Identify which cell holds the provided text, then report its (X, Y) central coordinate. 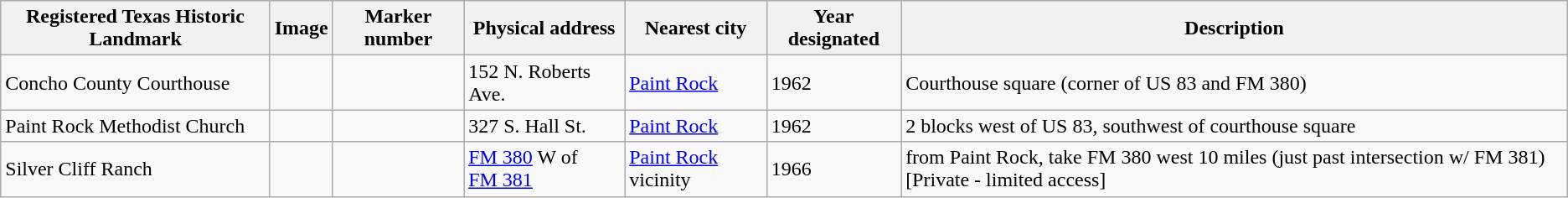
Courthouse square (corner of US 83 and FM 380) (1235, 82)
Marker number (398, 29)
Paint Rock vicinity (695, 169)
Nearest city (695, 29)
Paint Rock Methodist Church (136, 126)
from Paint Rock, take FM 380 west 10 miles (just past intersection w/ FM 381) [Private - limited access] (1235, 169)
Concho County Courthouse (136, 82)
Image (302, 29)
Description (1235, 29)
Physical address (544, 29)
2 blocks west of US 83, southwest of courthouse square (1235, 126)
Year designated (833, 29)
327 S. Hall St. (544, 126)
Silver Cliff Ranch (136, 169)
FM 380 W of FM 381 (544, 169)
152 N. Roberts Ave. (544, 82)
Registered Texas Historic Landmark (136, 29)
1966 (833, 169)
